Provide the [x, y] coordinate of the cell's center where the given text is located.  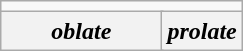
prolate [202, 31]
oblate [82, 31]
